Pinpoint the cell where the given text exists, returning its [X, Y] midpoint coordinate. 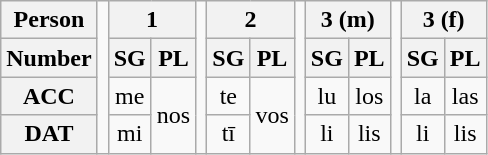
ACC [49, 96]
los [369, 96]
Person [49, 20]
lu [326, 96]
3 (f) [444, 20]
3 (m) [348, 20]
la [422, 96]
las [465, 96]
tī [228, 134]
vos [272, 115]
mi [130, 134]
me [130, 96]
1 [152, 20]
DAT [49, 134]
te [228, 96]
nos [173, 115]
2 [250, 20]
Number [49, 58]
